Output the [x, y] coordinate of the center of the cell containing the given text.  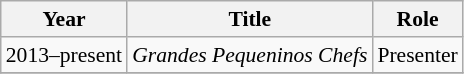
Title [250, 19]
2013–present [64, 55]
Presenter [417, 55]
Grandes Pequeninos Chefs [250, 55]
Year [64, 19]
Role [417, 19]
